Return [x, y] of the center of cell containing provided text 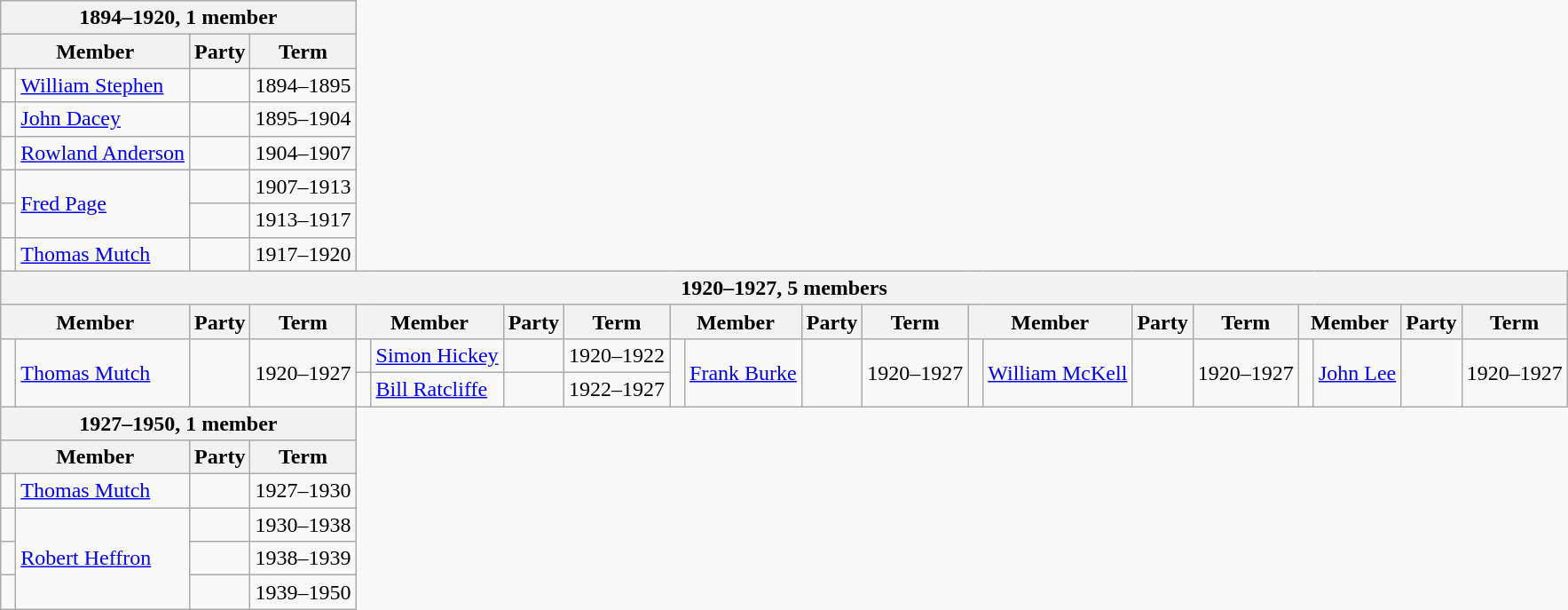
Simon Hickey [437, 355]
Fred Page [103, 203]
1927–1950, 1 member [178, 424]
Bill Ratcliffe [437, 389]
1904–1907 [303, 153]
1917–1920 [303, 254]
1939–1950 [303, 592]
Rowland Anderson [103, 153]
1930–1938 [303, 525]
1907–1913 [303, 186]
1894–1895 [303, 85]
William McKell [1058, 372]
1922–1927 [616, 389]
1913–1917 [303, 220]
1895–1904 [303, 119]
Robert Heffron [103, 559]
1920–1927, 5 members [784, 288]
Frank Burke [744, 372]
John Lee [1357, 372]
John Dacey [103, 119]
1938–1939 [303, 559]
1920–1922 [616, 355]
1927–1930 [303, 491]
William Stephen [103, 85]
1894–1920, 1 member [178, 18]
